Capture the cell that displays the provided text and extract its (X, Y) central coordinate. 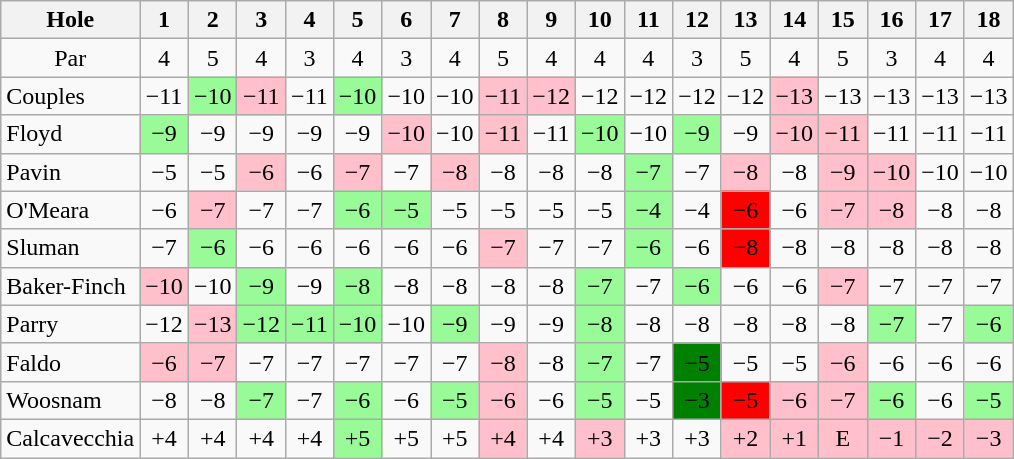
+1 (794, 438)
9 (552, 20)
10 (600, 20)
15 (842, 20)
Floyd (70, 134)
−2 (940, 438)
17 (940, 20)
Hole (70, 20)
Pavin (70, 172)
Baker-Finch (70, 286)
16 (892, 20)
Parry (70, 324)
Calcavecchia (70, 438)
1 (164, 20)
−1 (892, 438)
+2 (746, 438)
O'Meara (70, 210)
E (842, 438)
6 (406, 20)
7 (454, 20)
Par (70, 58)
Sluman (70, 248)
18 (988, 20)
Woosnam (70, 400)
11 (648, 20)
Faldo (70, 362)
8 (503, 20)
14 (794, 20)
2 (212, 20)
12 (698, 20)
13 (746, 20)
Couples (70, 96)
